Output the [x, y] coordinate of the center of the cell containing the given text.  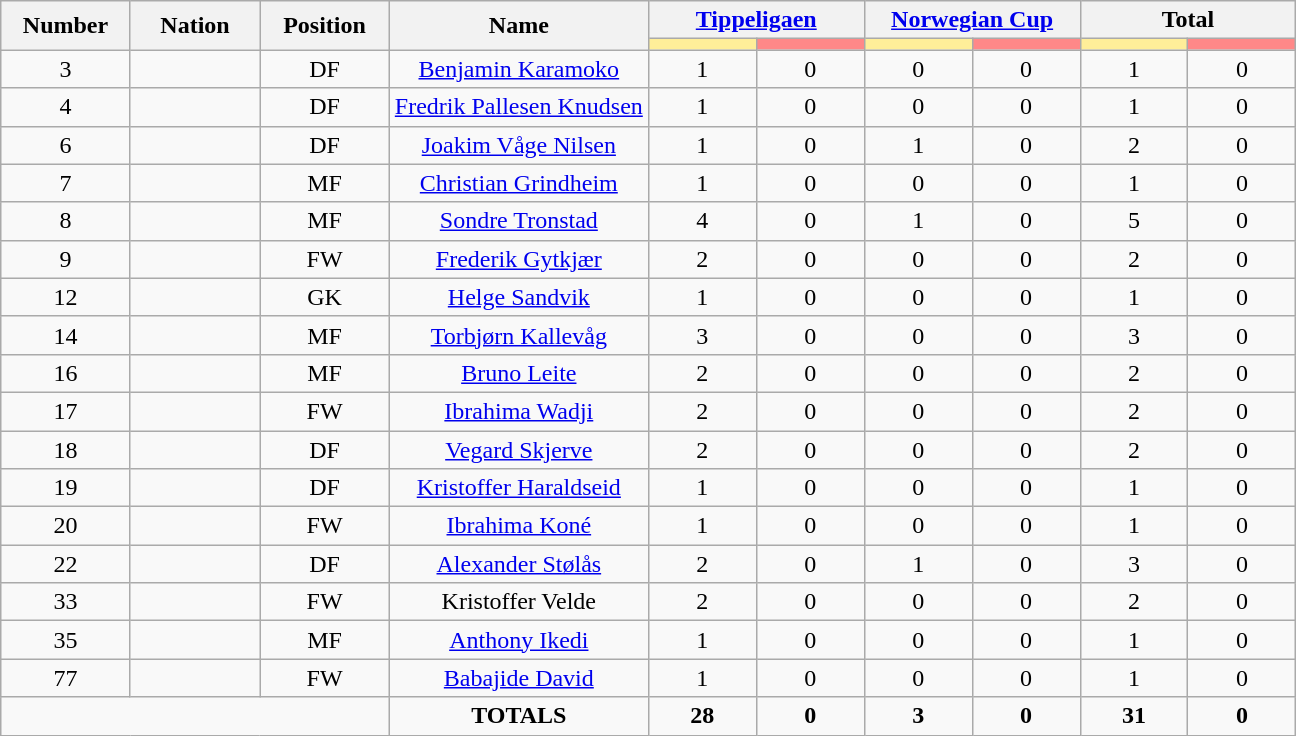
Tippeligaen [756, 20]
Fredrik Pallesen Knudsen [518, 107]
31 [1134, 716]
19 [66, 488]
5 [1134, 221]
6 [66, 145]
Christian Grindheim [518, 183]
Norwegian Cup [972, 20]
18 [66, 449]
12 [66, 297]
Sondre Tronstad [518, 221]
Name [518, 26]
8 [66, 221]
Vegard Skjerve [518, 449]
9 [66, 259]
Alexander Stølås [518, 564]
14 [66, 335]
Kristoffer Velde [518, 602]
22 [66, 564]
Nation [195, 26]
TOTALS [518, 716]
Number [66, 26]
Joakim Våge Nilsen [518, 145]
20 [66, 526]
Kristoffer Haraldseid [518, 488]
Frederik Gytkjær [518, 259]
Torbjørn Kallevåg [518, 335]
Bruno Leite [518, 373]
Anthony Ikedi [518, 640]
GK [325, 297]
77 [66, 678]
17 [66, 411]
35 [66, 640]
7 [66, 183]
Ibrahima Wadji [518, 411]
Babajide David [518, 678]
Benjamin Karamoko [518, 69]
Total [1188, 20]
16 [66, 373]
Helge Sandvik [518, 297]
Position [325, 26]
Ibrahima Koné [518, 526]
33 [66, 602]
28 [702, 716]
